Find where the given text appears and provide that cell's center as (x, y) coordinate. 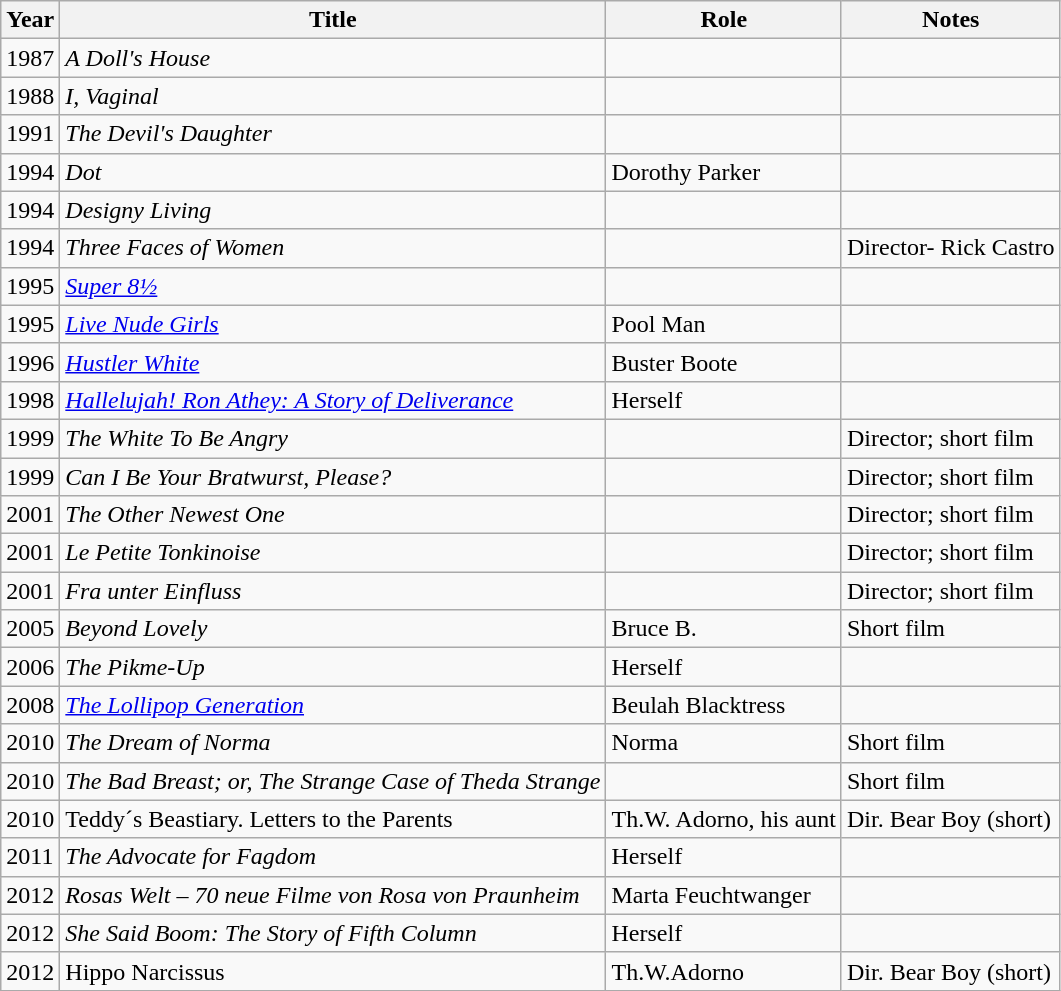
1998 (30, 400)
Notes (950, 20)
Role (724, 20)
A Doll's House (333, 58)
Live Nude Girls (333, 324)
The Dream of Norma (333, 743)
The Pikme-Up (333, 667)
The Advocate for Fagdom (333, 857)
2005 (30, 629)
Pool Man (724, 324)
Director- Rick Castro (950, 248)
Title (333, 20)
She Said Boom: The Story of Fifth Column (333, 933)
1996 (30, 362)
Dot (333, 172)
I, Vaginal (333, 96)
2008 (30, 705)
Le Petite Tonkinoise (333, 553)
1991 (30, 134)
Beyond Lovely (333, 629)
2006 (30, 667)
Dorothy Parker (724, 172)
Hustler White (333, 362)
Teddy´s Beastiary. Letters to the Parents (333, 819)
Norma (724, 743)
Can I Be Your Bratwurst, Please? (333, 477)
Hallelujah! Ron Athey: A Story of Deliverance (333, 400)
The Bad Breast; or, The Strange Case of Theda Strange (333, 781)
Year (30, 20)
The Lollipop Generation (333, 705)
Buster Boote (724, 362)
Marta Feuchtwanger (724, 895)
Three Faces of Women (333, 248)
1988 (30, 96)
The Devil's Daughter (333, 134)
Designy Living (333, 210)
Bruce B. (724, 629)
Super 8½ (333, 286)
Th.W. Adorno, his aunt (724, 819)
Rosas Welt – 70 neue Filme von Rosa von Praunheim (333, 895)
Hippo Narcissus (333, 971)
The White To Be Angry (333, 438)
Beulah Blacktress (724, 705)
1987 (30, 58)
Fra unter Einfluss (333, 591)
The Other Newest One (333, 515)
Th.W.Adorno (724, 971)
2011 (30, 857)
